Return [X, Y] of the center of cell containing provided text 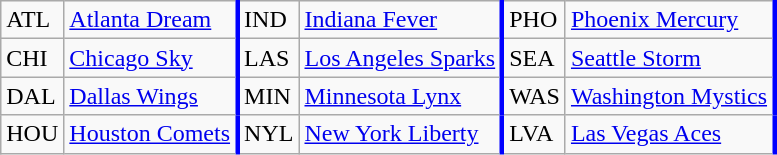
HOU [32, 134]
IND [268, 20]
LAS [268, 58]
Atlanta Dream [150, 20]
Houston Comets [150, 134]
Las Vegas Aces [670, 134]
Dallas Wings [150, 96]
CHI [32, 58]
New York Liberty [400, 134]
Phoenix Mercury [670, 20]
Chicago Sky [150, 58]
ATL [32, 20]
SEA [534, 58]
PHO [534, 20]
Washington Mystics [670, 96]
Los Angeles Sparks [400, 58]
NYL [268, 134]
DAL [32, 96]
MIN [268, 96]
Seattle Storm [670, 58]
LVA [534, 134]
Indiana Fever [400, 20]
Minnesota Lynx [400, 96]
WAS [534, 96]
